Detect which cell encompasses the target text, then output its (x, y) center coordinate. 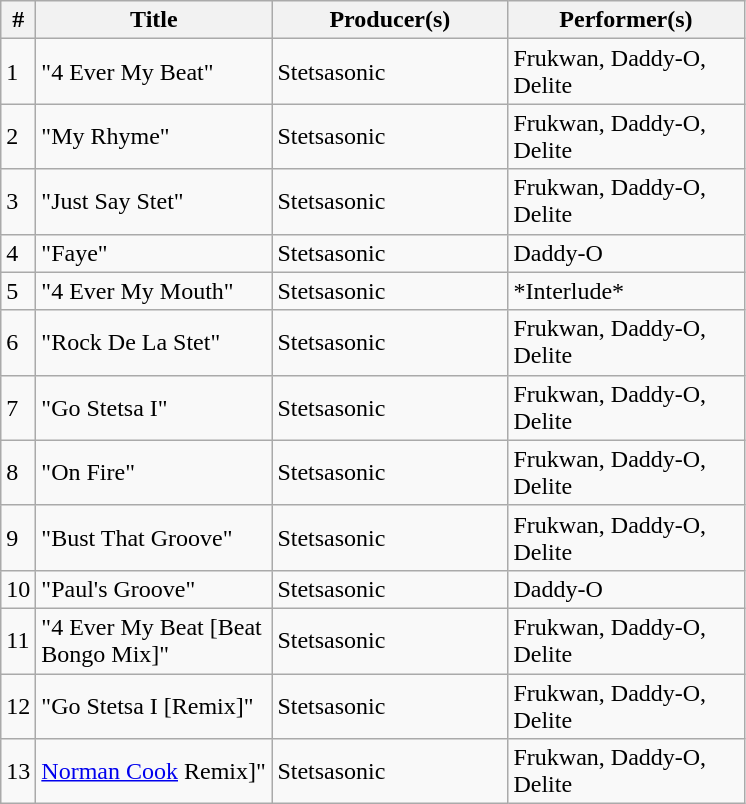
13 (18, 772)
Norman Cook Remix]" (154, 772)
"4 Ever My Beat [Beat Bongo Mix]" (154, 640)
12 (18, 706)
10 (18, 589)
1 (18, 72)
2 (18, 136)
"Paul's Groove" (154, 589)
Title (154, 20)
6 (18, 342)
# (18, 20)
8 (18, 472)
"Go Stetsa I" (154, 408)
"Bust That Groove" (154, 538)
"Go Stetsa I [Remix]" (154, 706)
"4 Ever My Mouth" (154, 291)
"On Fire" (154, 472)
*Interlude* (626, 291)
"Just Say Stet" (154, 202)
"Faye" (154, 253)
5 (18, 291)
"4 Ever My Beat" (154, 72)
3 (18, 202)
9 (18, 538)
"Rock De La Stet" (154, 342)
"My Rhyme" (154, 136)
11 (18, 640)
7 (18, 408)
Producer(s) (390, 20)
Performer(s) (626, 20)
4 (18, 253)
